Capture the cell that displays the provided text and extract its (x, y) central coordinate. 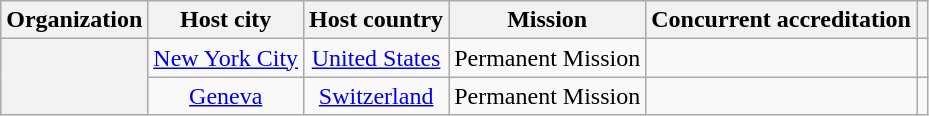
Host city (226, 20)
United States (376, 58)
Organization (74, 20)
New York City (226, 58)
Concurrent accreditation (782, 20)
Geneva (226, 96)
Mission (548, 20)
Switzerland (376, 96)
Host country (376, 20)
